Determine the [x, y] coordinate at the center of the cell enclosing the given text.  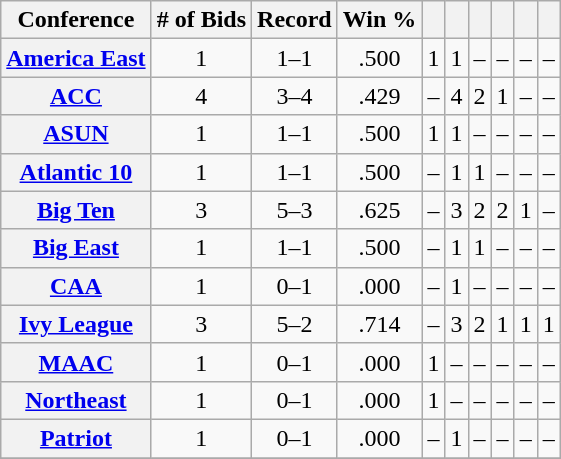
CAA [76, 286]
Big East [76, 248]
5–3 [295, 210]
Conference [76, 20]
# of Bids [201, 20]
Atlantic 10 [76, 172]
Ivy League [76, 324]
America East [76, 58]
ASUN [76, 134]
.714 [380, 324]
.429 [380, 96]
Win % [380, 20]
MAAC [76, 362]
Patriot [76, 438]
ACC [76, 96]
Northeast [76, 400]
3–4 [295, 96]
.625 [380, 210]
Big Ten [76, 210]
5–2 [295, 324]
Record [295, 20]
